Locate the cell with the specified text and output its [x, y] center coordinate. 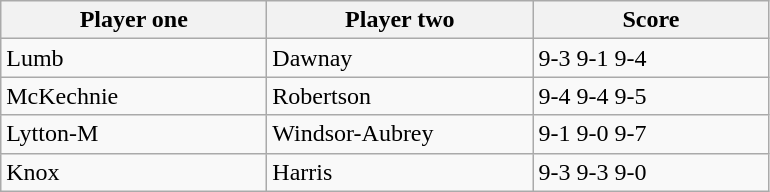
Knox [134, 172]
Score [651, 20]
9-4 9-4 9-5 [651, 96]
Lumb [134, 58]
Lytton-M [134, 134]
Player two [400, 20]
9-3 9-1 9-4 [651, 58]
Windsor-Aubrey [400, 134]
9-1 9-0 9-7 [651, 134]
McKechnie [134, 96]
9-3 9-3 9-0 [651, 172]
Player one [134, 20]
Dawnay [400, 58]
Harris [400, 172]
Robertson [400, 96]
